Detect which cell encompasses the target text, then output its (X, Y) center coordinate. 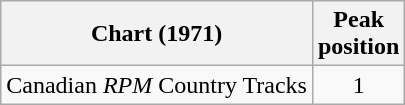
Peakposition (358, 34)
Canadian RPM Country Tracks (157, 85)
1 (358, 85)
Chart (1971) (157, 34)
